From the cell containing the given text, extract its center point as [X, Y] coordinate. 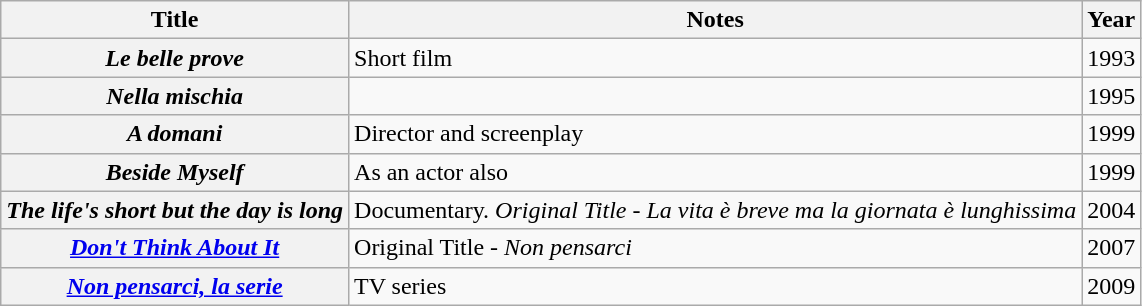
Beside Myself [175, 172]
2004 [1112, 210]
Director and screenplay [716, 134]
Nella mischia [175, 96]
TV series [716, 286]
1993 [1112, 58]
As an actor also [716, 172]
1995 [1112, 96]
Short film [716, 58]
Le belle prove [175, 58]
Documentary. Original Title - La vita è breve ma la giornata è lunghissima [716, 210]
Title [175, 20]
Year [1112, 20]
Non pensarci, la serie [175, 286]
2009 [1112, 286]
2007 [1112, 248]
Notes [716, 20]
The life's short but the day is long [175, 210]
Original Title - Non pensarci [716, 248]
Don't Think About It [175, 248]
A domani [175, 134]
